Identify which cell holds the provided text, then report its [x, y] central coordinate. 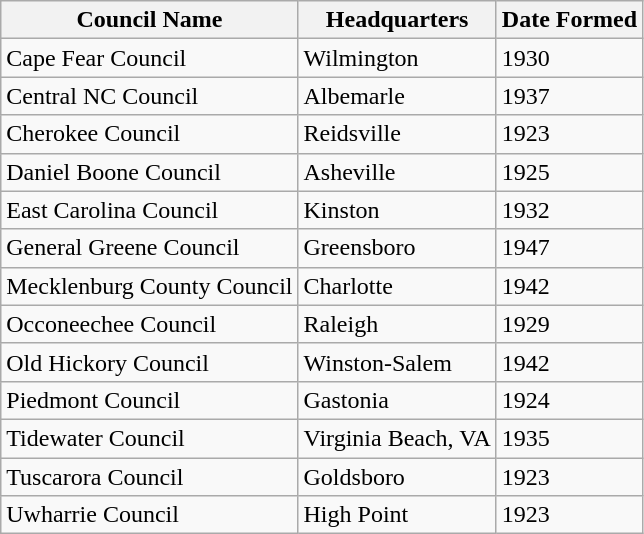
Council Name [150, 20]
Cape Fear Council [150, 58]
High Point [397, 515]
Charlotte [397, 286]
Albemarle [397, 96]
Tidewater Council [150, 438]
Kinston [397, 210]
Goldsboro [397, 477]
1937 [569, 96]
1930 [569, 58]
East Carolina Council [150, 210]
Reidsville [397, 134]
1935 [569, 438]
Date Formed [569, 20]
General Greene Council [150, 248]
Cherokee Council [150, 134]
1947 [569, 248]
Uwharrie Council [150, 515]
Gastonia [397, 400]
1932 [569, 210]
Occoneechee Council [150, 324]
1924 [569, 400]
1925 [569, 172]
Central NC Council [150, 96]
Tuscarora Council [150, 477]
Daniel Boone Council [150, 172]
Old Hickory Council [150, 362]
Winston-Salem [397, 362]
Raleigh [397, 324]
Wilmington [397, 58]
Asheville [397, 172]
Piedmont Council [150, 400]
1929 [569, 324]
Virginia Beach, VA [397, 438]
Headquarters [397, 20]
Mecklenburg County Council [150, 286]
Greensboro [397, 248]
